Pinpoint the cell where the given text exists, returning its [x, y] midpoint coordinate. 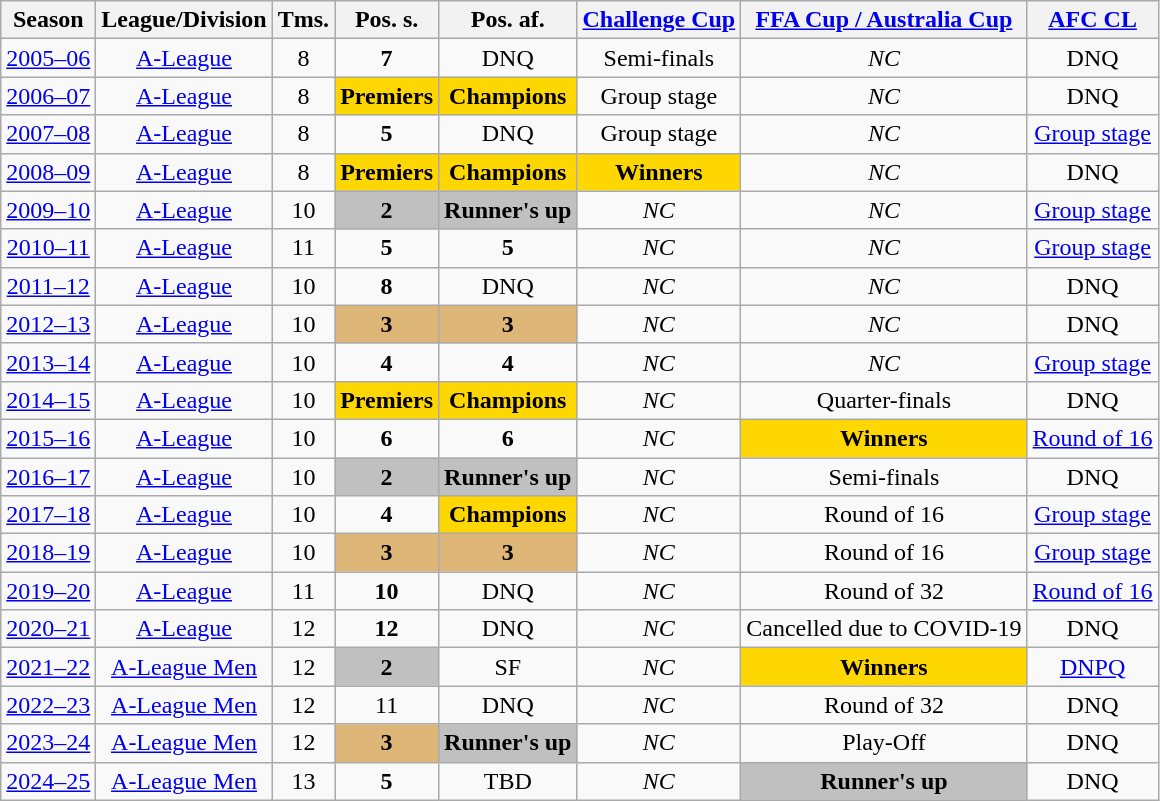
AFC CL [1092, 20]
Tms. [303, 20]
2020–21 [48, 629]
TBD [508, 781]
2008–09 [48, 172]
2022–23 [48, 705]
2019–20 [48, 591]
2009–10 [48, 210]
Play-Off [884, 743]
2005–06 [48, 58]
DNPQ [1092, 667]
League/Division [184, 20]
2021–22 [48, 667]
Cancelled due to COVID-19 [884, 629]
13 [303, 781]
2024–25 [48, 781]
SF [508, 667]
FFA Cup / Australia Cup [884, 20]
2012–13 [48, 324]
2013–14 [48, 362]
2010–11 [48, 248]
Season [48, 20]
2011–12 [48, 286]
Quarter-finals [884, 400]
2007–08 [48, 134]
2015–16 [48, 438]
2017–18 [48, 515]
2023–24 [48, 743]
7 [387, 58]
2018–19 [48, 553]
2006–07 [48, 96]
Challenge Cup [659, 20]
2016–17 [48, 477]
Pos. af. [508, 20]
2014–15 [48, 400]
Pos. s. [387, 20]
